From the cell containing the given text, extract its center point as [X, Y] coordinate. 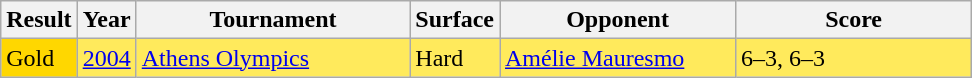
Tournament [273, 20]
Athens Olympics [273, 58]
2004 [106, 58]
6–3, 6–3 [854, 58]
Surface [455, 20]
Opponent [618, 20]
Gold [39, 58]
Hard [455, 58]
Score [854, 20]
Year [106, 20]
Amélie Mauresmo [618, 58]
Result [39, 20]
